Detect which cell encompasses the target text, then output its [x, y] center coordinate. 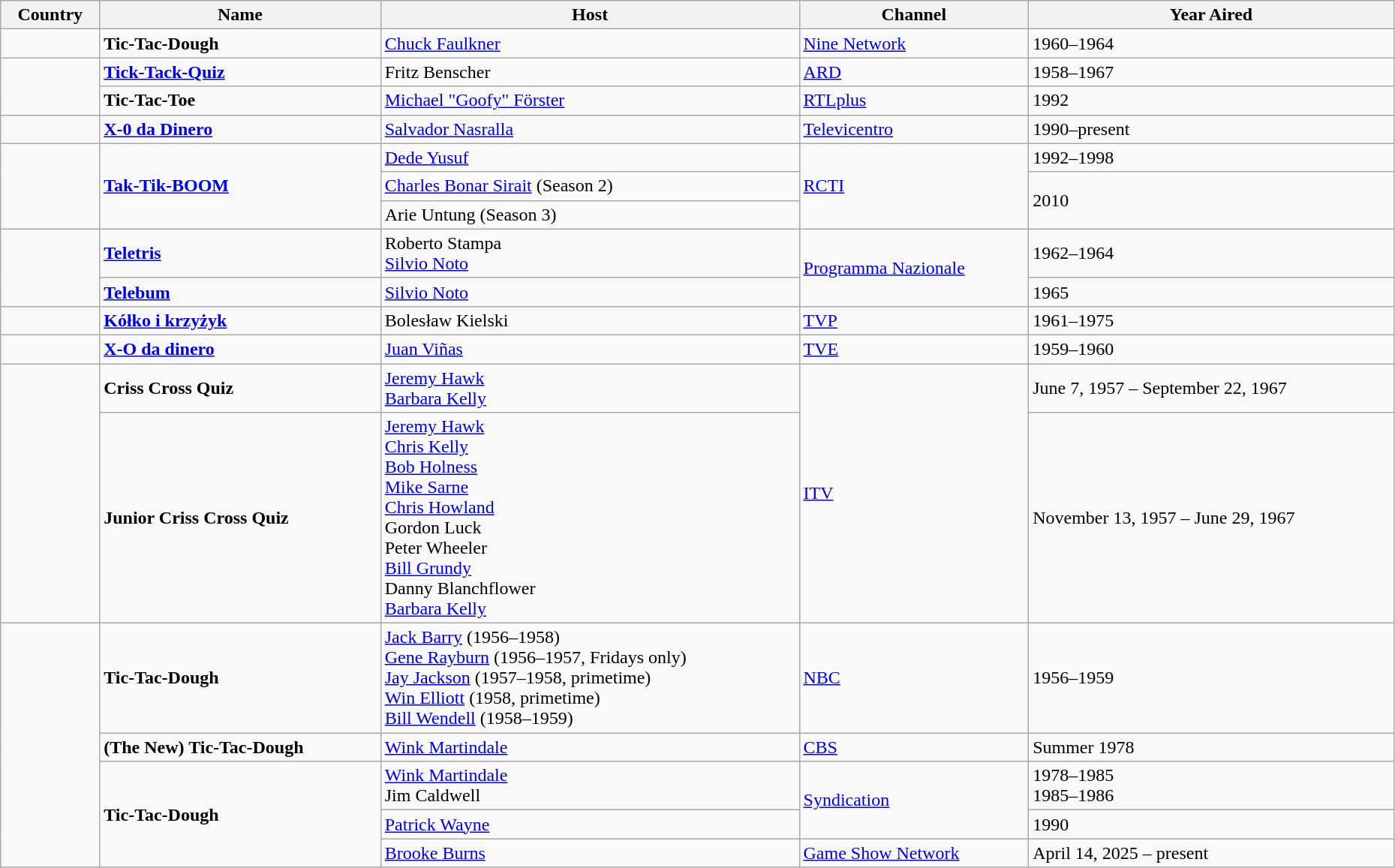
Kółko i krzyżyk [240, 320]
Fritz Benscher [590, 72]
Michael "Goofy" Förster [590, 101]
Tak-Tik-BOOM [240, 186]
1958–1967 [1211, 72]
ITV [914, 493]
CBS [914, 747]
1965 [1211, 292]
1990–present [1211, 129]
1960–1964 [1211, 44]
Summer 1978 [1211, 747]
Juan Viñas [590, 349]
Dede Yusuf [590, 158]
Host [590, 15]
TVP [914, 320]
Telebum [240, 292]
RCTI [914, 186]
X-O da dinero [240, 349]
ARD [914, 72]
1990 [1211, 824]
1978–19851985–1986 [1211, 786]
Tick-Tack-Quiz [240, 72]
Country [50, 15]
1959–1960 [1211, 349]
1992 [1211, 101]
Roberto StampaSilvio Noto [590, 254]
Game Show Network [914, 853]
Jeremy HawkBarbara Kelly [590, 387]
April 14, 2025 – present [1211, 853]
Tic-Tac-Toe [240, 101]
Programma Nazionale [914, 267]
Bolesław Kielski [590, 320]
Name [240, 15]
Patrick Wayne [590, 824]
Salvador Nasralla [590, 129]
X-0 da Dinero [240, 129]
Nine Network [914, 44]
RTLplus [914, 101]
2010 [1211, 200]
1962–1964 [1211, 254]
June 7, 1957 – September 22, 1967 [1211, 387]
November 13, 1957 – June 29, 1967 [1211, 518]
Televicentro [914, 129]
1956–1959 [1211, 678]
Jack Barry (1956–1958)Gene Rayburn (1956–1957, Fridays only)Jay Jackson (1957–1958, primetime)Win Elliott (1958, primetime)Bill Wendell (1958–1959) [590, 678]
NBC [914, 678]
Jeremy HawkChris KellyBob HolnessMike SarneChris HowlandGordon LuckPeter WheelerBill GrundyDanny BlanchflowerBarbara Kelly [590, 518]
Charles Bonar Sirait (Season 2) [590, 186]
Junior Criss Cross Quiz [240, 518]
Silvio Noto [590, 292]
Syndication [914, 800]
TVE [914, 349]
1992–1998 [1211, 158]
Criss Cross Quiz [240, 387]
Wink Martindale [590, 747]
Chuck Faulkner [590, 44]
(The New) Tic-Tac-Dough [240, 747]
Year Aired [1211, 15]
Arie Untung (Season 3) [590, 215]
Brooke Burns [590, 853]
Wink MartindaleJim Caldwell [590, 786]
Channel [914, 15]
1961–1975 [1211, 320]
Teletris [240, 254]
